Scan for the cell matching the given text and deliver its [X, Y] coordinate at center. 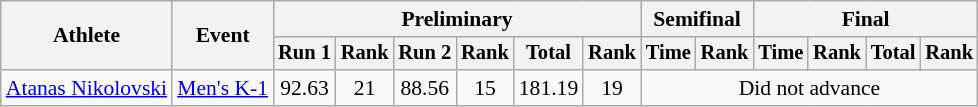
19 [612, 88]
Final [866, 19]
Run 1 [304, 54]
181.19 [548, 88]
Athlete [86, 36]
Event [222, 36]
88.56 [424, 88]
Preliminary [457, 19]
Did not advance [810, 88]
21 [365, 88]
Atanas Nikolovski [86, 88]
Run 2 [424, 54]
Semifinal [697, 19]
92.63 [304, 88]
Men's K-1 [222, 88]
15 [485, 88]
